From the cell containing the given text, extract its center point as (X, Y) coordinate. 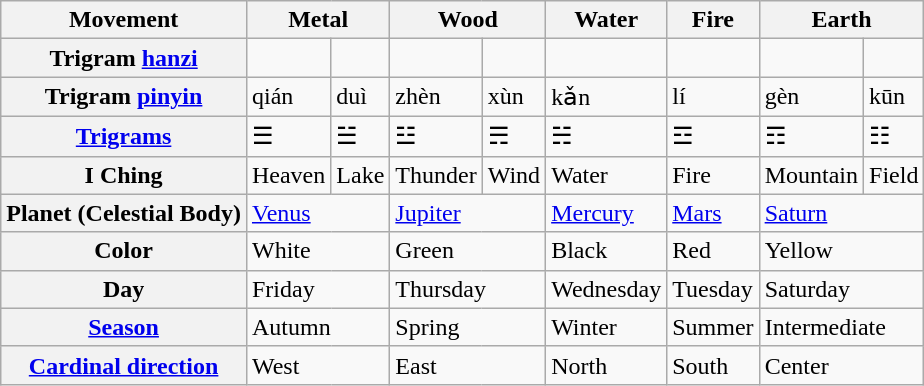
Mercury (606, 213)
Metal (318, 20)
Red (713, 251)
xùn (514, 97)
qián (288, 97)
Intermediate (842, 327)
Wind (514, 175)
Movement (124, 20)
gèn (811, 97)
White (318, 251)
☱ (360, 136)
Trigrams (124, 136)
Spring (468, 327)
Autumn (318, 327)
Heaven (288, 175)
Jupiter (468, 213)
Field (894, 175)
☵ (606, 136)
☴ (514, 136)
Thursday (468, 289)
Yellow (842, 251)
Season (124, 327)
kǎn (606, 97)
duì (360, 97)
East (468, 365)
Mountain (811, 175)
Black (606, 251)
lí (713, 97)
kūn (894, 97)
Venus (318, 213)
Thunder (436, 175)
Wood (468, 20)
Lake (360, 175)
Wednesday (606, 289)
Tuesday (713, 289)
Color (124, 251)
Saturday (842, 289)
Planet (Celestial Body) (124, 213)
Center (842, 365)
Trigram hanzi (124, 58)
Cardinal direction (124, 365)
Green (468, 251)
Trigram pinyin (124, 97)
☲ (713, 136)
Earth (842, 20)
Winter (606, 327)
☷ (894, 136)
Friday (318, 289)
Day (124, 289)
☶ (811, 136)
North (606, 365)
South (713, 365)
zhèn (436, 97)
Mars (713, 213)
☳ (436, 136)
I Ching (124, 175)
Summer (713, 327)
☰ (288, 136)
Saturn (842, 213)
West (318, 365)
